Search for the cell housing the specified text and yield its [x, y] center coordinate. 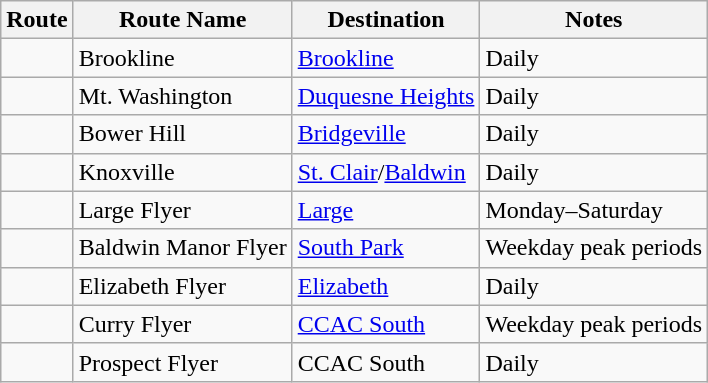
Mt. Washington [182, 96]
Duquesne Heights [386, 96]
St. Clair/Baldwin [386, 172]
Bower Hill [182, 134]
Notes [594, 20]
Prospect Flyer [182, 362]
Elizabeth [386, 286]
Route [37, 20]
Destination [386, 20]
Route Name [182, 20]
Baldwin Manor Flyer [182, 248]
Curry Flyer [182, 324]
Large Flyer [182, 210]
Large [386, 210]
Monday–Saturday [594, 210]
South Park [386, 248]
Knoxville [182, 172]
Bridgeville [386, 134]
Elizabeth Flyer [182, 286]
